Provide the (X, Y) coordinate of the cell's center where the given text is located.  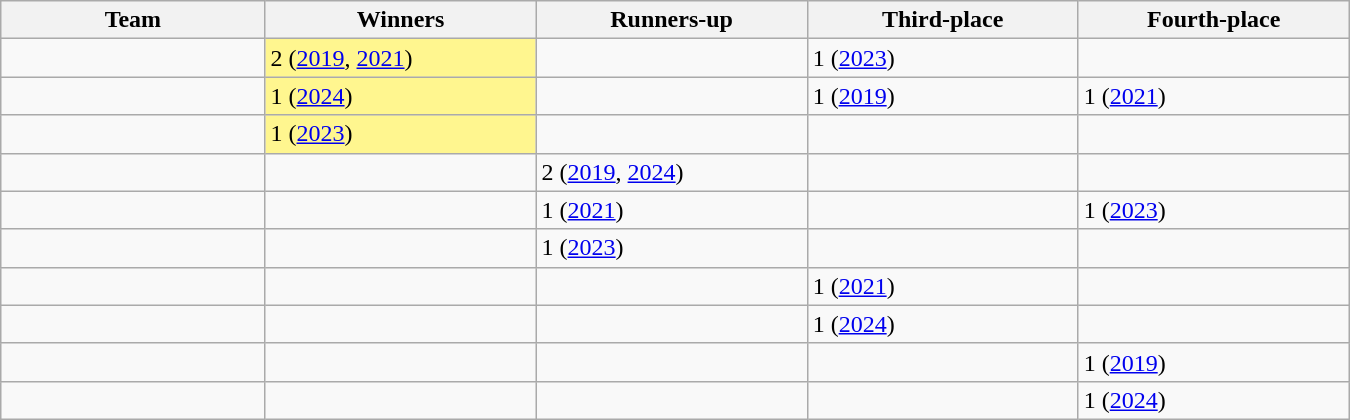
Team (133, 20)
2 (2019, 2024) (672, 172)
2 (2019, 2021) (400, 58)
Third-place (942, 20)
Fourth-place (1214, 20)
Winners (400, 20)
Runners-up (672, 20)
